Capture the cell that displays the provided text and extract its (x, y) central coordinate. 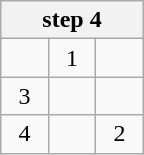
step 4 (72, 20)
2 (120, 134)
4 (24, 134)
3 (24, 96)
1 (72, 58)
